Find where the given text appears and provide that cell's center as [x, y] coordinate. 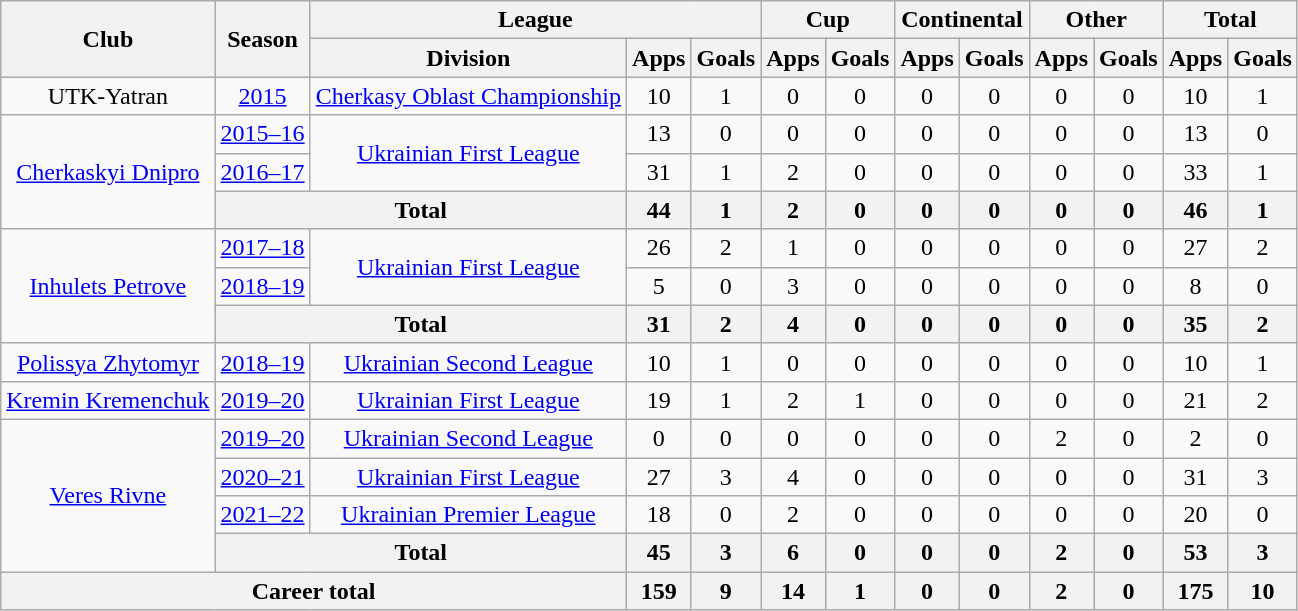
6 [793, 553]
5 [659, 286]
Cherkaskyi Dnipro [108, 172]
Cup [828, 20]
Veres Rivne [108, 495]
45 [659, 553]
14 [793, 591]
159 [659, 591]
8 [1195, 286]
Career total [314, 591]
Division [468, 58]
Inhulets Petrove [108, 286]
20 [1195, 515]
2015–16 [262, 134]
46 [1195, 210]
Cherkasy Oblast Championship [468, 96]
18 [659, 515]
UTK-Yatran [108, 96]
League [536, 20]
Ukrainian Premier League [468, 515]
53 [1195, 553]
9 [726, 591]
21 [1195, 400]
44 [659, 210]
Continental [962, 20]
Kremin Kremenchuk [108, 400]
2015 [262, 96]
2020–21 [262, 477]
19 [659, 400]
35 [1195, 324]
33 [1195, 172]
2021–22 [262, 515]
2017–18 [262, 248]
Other [1096, 20]
175 [1195, 591]
26 [659, 248]
Season [262, 39]
Polissya Zhytomyr [108, 362]
2016–17 [262, 172]
Club [108, 39]
